Return the (X, Y) coordinate for the center point of the cell that contains the specified text.  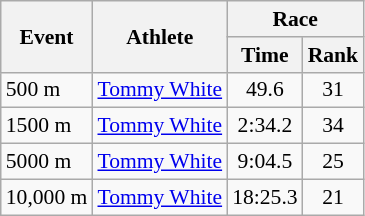
21 (334, 197)
Event (47, 36)
Rank (334, 55)
Athlete (160, 36)
9:04.5 (264, 162)
5000 m (47, 162)
18:25.3 (264, 197)
49.6 (264, 90)
10,000 m (47, 197)
1500 m (47, 126)
Race (295, 19)
25 (334, 162)
34 (334, 126)
31 (334, 90)
2:34.2 (264, 126)
500 m (47, 90)
Time (264, 55)
